Detect which cell encompasses the target text, then output its [X, Y] center coordinate. 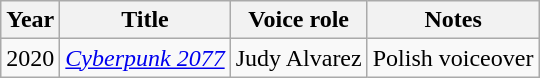
Cyberpunk 2077 [145, 58]
Title [145, 20]
Notes [453, 20]
Year [30, 20]
Voice role [298, 20]
Polish voiceover [453, 58]
Judy Alvarez [298, 58]
2020 [30, 58]
